Capture the cell that displays the provided text and extract its [x, y] central coordinate. 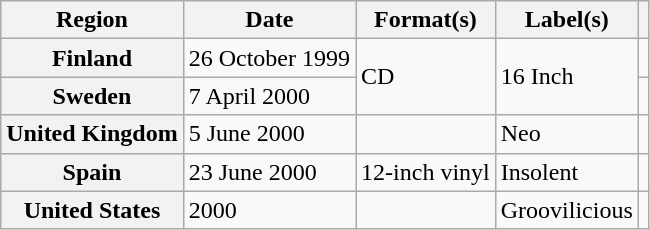
23 June 2000 [269, 172]
Insolent [566, 172]
Date [269, 20]
Format(s) [426, 20]
Groovilicious [566, 210]
Sweden [92, 96]
12-inch vinyl [426, 172]
United States [92, 210]
Finland [92, 58]
5 June 2000 [269, 134]
26 October 1999 [269, 58]
Region [92, 20]
7 April 2000 [269, 96]
2000 [269, 210]
16 Inch [566, 77]
United Kingdom [92, 134]
CD [426, 77]
Spain [92, 172]
Neo [566, 134]
Label(s) [566, 20]
